Pinpoint the cell where the given text exists, returning its (X, Y) midpoint coordinate. 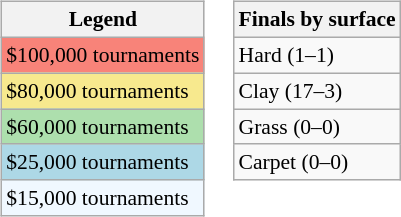
$25,000 tournaments (102, 162)
Legend (102, 20)
$100,000 tournaments (102, 55)
Hard (1–1) (318, 55)
Carpet (0–0) (318, 162)
$80,000 tournaments (102, 91)
$60,000 tournaments (102, 127)
$15,000 tournaments (102, 198)
Grass (0–0) (318, 127)
Clay (17–3) (318, 91)
Finals by surface (318, 20)
